Return [X, Y] of the center of cell containing provided text 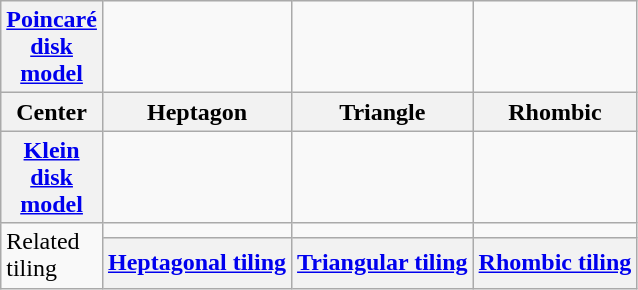
Triangular tiling [383, 263]
Center [52, 112]
Heptagonal tiling [196, 263]
Triangle [383, 112]
Rhombic tiling [555, 263]
Relatedtiling [52, 256]
Poincarédiskmodel [52, 47]
Rhombic [555, 112]
Kleindiskmodel [52, 177]
Heptagon [196, 112]
